Search for the cell housing the specified text and yield its (X, Y) center coordinate. 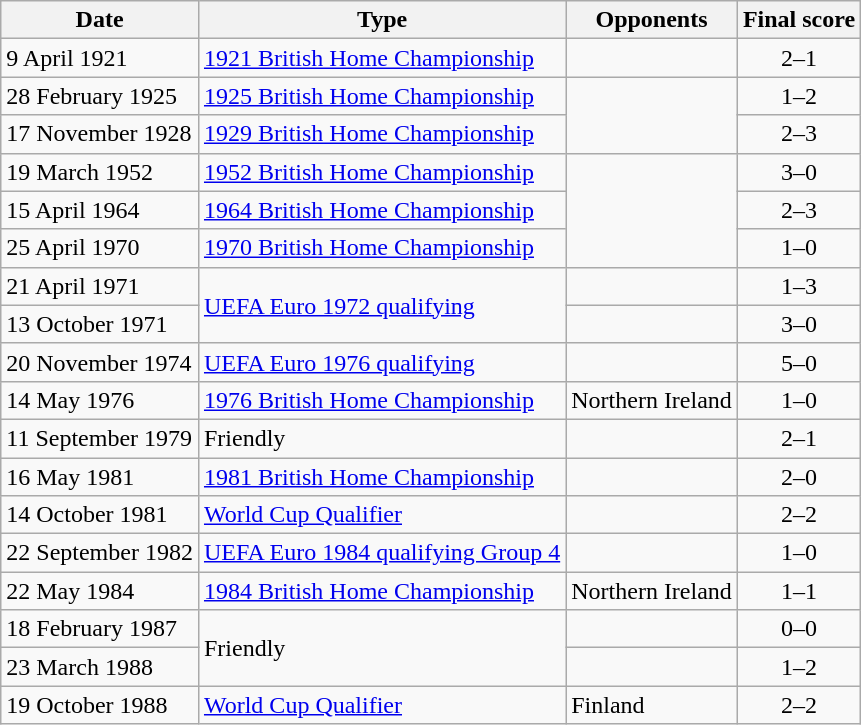
5–0 (798, 362)
0–0 (798, 629)
UEFA Euro 1972 qualifying (382, 305)
19 March 1952 (100, 172)
1–3 (798, 286)
UEFA Euro 1976 qualifying (382, 362)
1–1 (798, 591)
22 May 1984 (100, 591)
1925 British Home Championship (382, 96)
13 October 1971 (100, 324)
Opponents (652, 20)
1964 British Home Championship (382, 210)
22 September 1982 (100, 553)
Date (100, 20)
23 March 1988 (100, 667)
11 September 1979 (100, 438)
17 November 1928 (100, 134)
19 October 1988 (100, 705)
1952 British Home Championship (382, 172)
Finland (652, 705)
18 February 1987 (100, 629)
1921 British Home Championship (382, 58)
1970 British Home Championship (382, 248)
9 April 1921 (100, 58)
20 November 1974 (100, 362)
1981 British Home Championship (382, 477)
UEFA Euro 1984 qualifying Group 4 (382, 553)
Final score (798, 20)
14 October 1981 (100, 515)
25 April 1970 (100, 248)
Type (382, 20)
1984 British Home Championship (382, 591)
16 May 1981 (100, 477)
1976 British Home Championship (382, 400)
2–0 (798, 477)
1929 British Home Championship (382, 134)
21 April 1971 (100, 286)
28 February 1925 (100, 96)
14 May 1976 (100, 400)
15 April 1964 (100, 210)
